Scan for the cell matching the given text and deliver its (X, Y) coordinate at center. 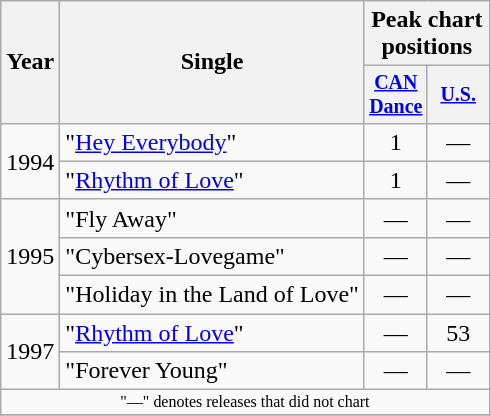
1997 (30, 352)
U.S. (458, 94)
"Holiday in the Land of Love" (212, 295)
1994 (30, 161)
53 (458, 333)
"Fly Away" (212, 218)
Single (212, 62)
"Hey Everybody" (212, 142)
1995 (30, 256)
Peak chart positions (426, 34)
Year (30, 62)
CANDance (396, 94)
"Forever Young" (212, 371)
"—" denotes releases that did not chart (245, 402)
"Cybersex-Lovegame" (212, 256)
